From the cell containing the given text, extract its center point as [X, Y] coordinate. 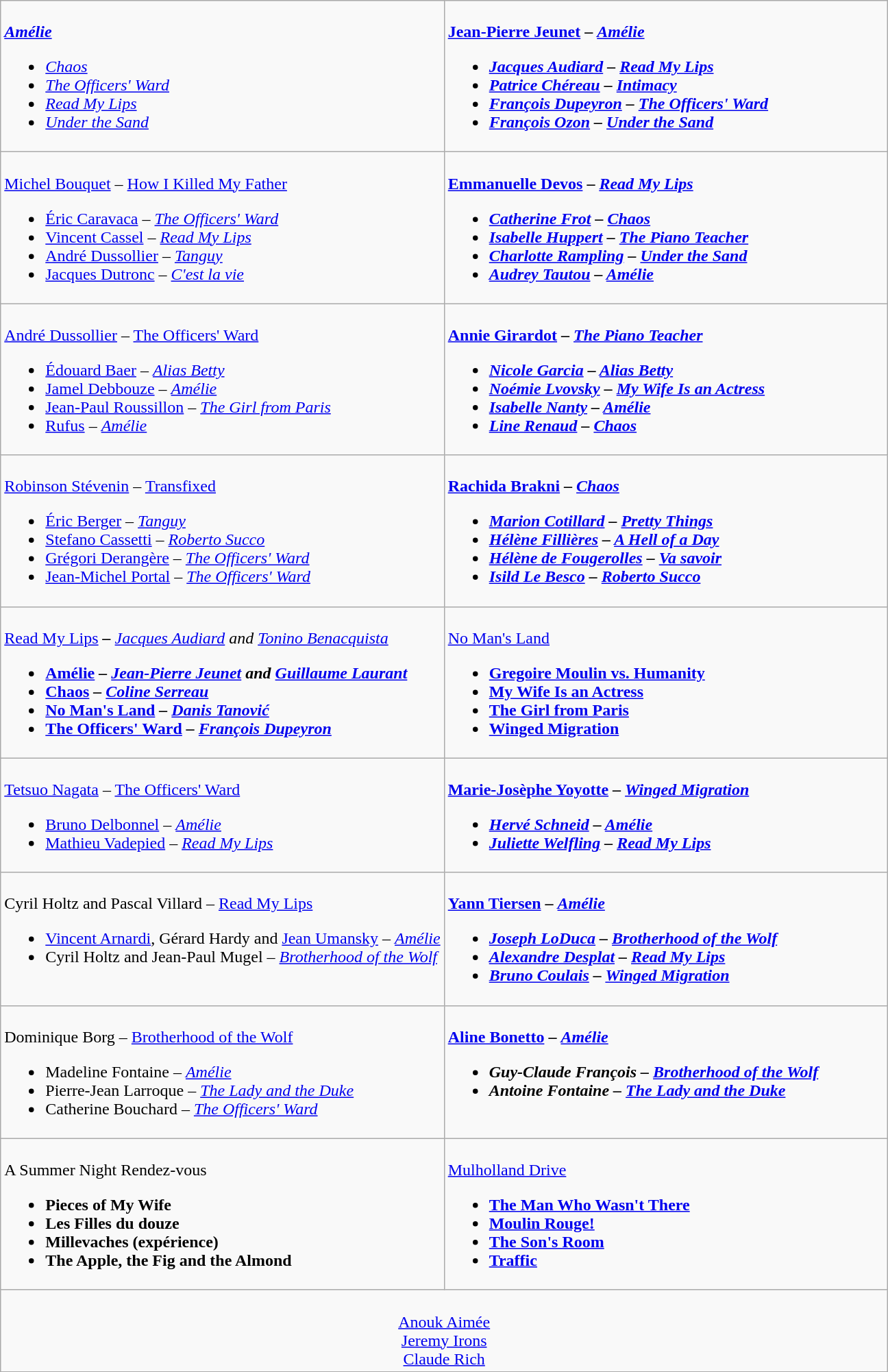
Marie-Josèphe Yoyotte – Winged MigrationHervé Schneid – AmélieJuliette Welfling – Read My Lips [666, 816]
Yann Tiersen – AmélieJoseph LoDuca – Brotherhood of the WolfAlexandre Desplat – Read My LipsBruno Coulais – Winged Migration [666, 939]
Mulholland DriveThe Man Who Wasn't ThereMoulin Rouge!The Son's RoomTraffic [666, 1214]
Anouk Aimée Jeremy Irons Claude Rich [444, 1331]
Annie Girardot – The Piano TeacherNicole Garcia – Alias BettyNoémie Lvovsky – My Wife Is an ActressIsabelle Nanty – AmélieLine Renaud – Chaos [666, 380]
Tetsuo Nagata – The Officers' WardBruno Delbonnel – AmélieMathieu Vadepied – Read My Lips [222, 816]
Emmanuelle Devos – Read My LipsCatherine Frot – ChaosIsabelle Huppert – The Piano TeacherCharlotte Rampling – Under the SandAudrey Tautou – Amélie [666, 228]
A Summer Night Rendez-vousPieces of My WifeLes Filles du douzeMillevaches (expérience)The Apple, the Fig and the Almond [222, 1214]
No Man's LandGregoire Moulin vs. HumanityMy Wife Is an ActressThe Girl from ParisWinged Migration [666, 683]
Dominique Borg – Brotherhood of the WolfMadeline Fontaine – AméliePierre-Jean Larroque – The Lady and the DukeCatherine Bouchard – The Officers' Ward [222, 1072]
AmélieChaosThe Officers' WardRead My LipsUnder the Sand [222, 77]
Aline Bonetto – AmélieGuy-Claude François – Brotherhood of the WolfAntoine Fontaine – The Lady and the Duke [666, 1072]
André Dussollier – The Officers' WardÉdouard Baer – Alias BettyJamel Debbouze – AmélieJean-Paul Roussillon – The Girl from ParisRufus – Amélie [222, 380]
